For the text-containing cell, return its midpoint in (x, y) coordinate format. 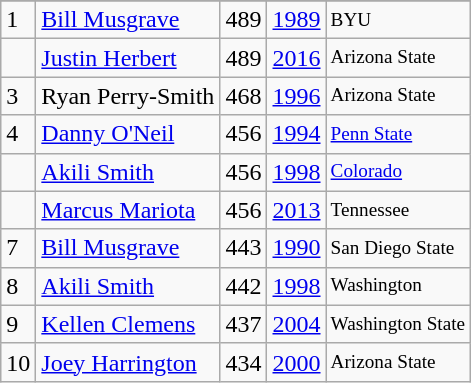
1 (18, 20)
2000 (296, 362)
7 (18, 248)
Joey Harrington (128, 362)
Justin Herbert (128, 58)
468 (244, 96)
10 (18, 362)
437 (244, 324)
Washington (398, 286)
3 (18, 96)
8 (18, 286)
Colorado (398, 172)
Marcus Mariota (128, 210)
9 (18, 324)
443 (244, 248)
442 (244, 286)
Kellen Clemens (128, 324)
Penn State (398, 134)
Danny O'Neil (128, 134)
2013 (296, 210)
Tennessee (398, 210)
434 (244, 362)
1989 (296, 20)
Ryan Perry-Smith (128, 96)
4 (18, 134)
Washington State (398, 324)
San Diego State (398, 248)
1996 (296, 96)
1994 (296, 134)
2004 (296, 324)
2016 (296, 58)
BYU (398, 20)
1990 (296, 248)
